Provide the (x, y) coordinate of the cell's center where the given text is located.  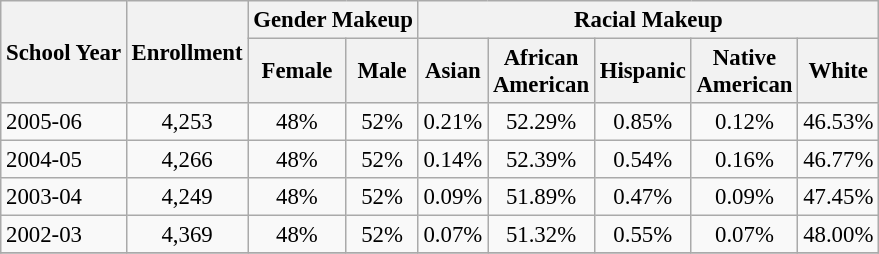
48.00% (838, 235)
2002-03 (64, 235)
0.55% (642, 235)
47.45% (838, 197)
Native American (744, 72)
52.29% (542, 122)
Racial Makeup (648, 20)
46.77% (838, 160)
Gender Makeup (333, 20)
4,253 (187, 122)
0.54% (642, 160)
0.21% (452, 122)
Female (297, 72)
51.89% (542, 197)
Male (382, 72)
4,369 (187, 235)
0.14% (452, 160)
51.32% (542, 235)
African American (542, 72)
Enrollment (187, 52)
2004-05 (64, 160)
School Year (64, 52)
4,249 (187, 197)
2003-04 (64, 197)
Hispanic (642, 72)
Asian (452, 72)
0.16% (744, 160)
46.53% (838, 122)
52.39% (542, 160)
0.12% (744, 122)
4,266 (187, 160)
White (838, 72)
0.85% (642, 122)
0.47% (642, 197)
2005-06 (64, 122)
